Locate the cell with the specified text and output its [x, y] center coordinate. 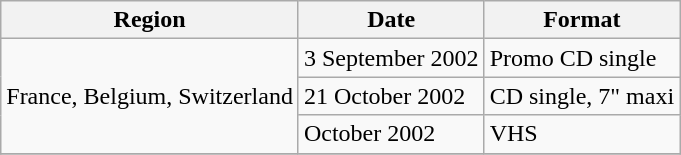
21 October 2002 [391, 96]
Region [150, 20]
Promo CD single [582, 58]
France, Belgium, Switzerland [150, 96]
VHS [582, 134]
Format [582, 20]
3 September 2002 [391, 58]
CD single, 7" maxi [582, 96]
October 2002 [391, 134]
Date [391, 20]
